Return [x, y] of the center of cell containing provided text 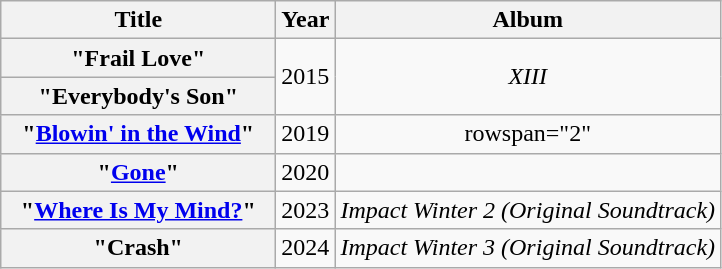
"Everybody's Son" [138, 96]
"Blowin' in the Wind" [138, 134]
"Where Is My Mind?" [138, 210]
Impact Winter 3 (Original Soundtrack) [528, 248]
"Crash" [138, 248]
Year [306, 20]
2024 [306, 248]
Album [528, 20]
2020 [306, 172]
Impact Winter 2 (Original Soundtrack) [528, 210]
XIII [528, 77]
2015 [306, 77]
Title [138, 20]
2019 [306, 134]
2023 [306, 210]
"Gone" [138, 172]
"Frail Love" [138, 58]
rowspan="2" [528, 134]
